Extract the [X, Y] coordinate from the center of the cell holding the provided text.  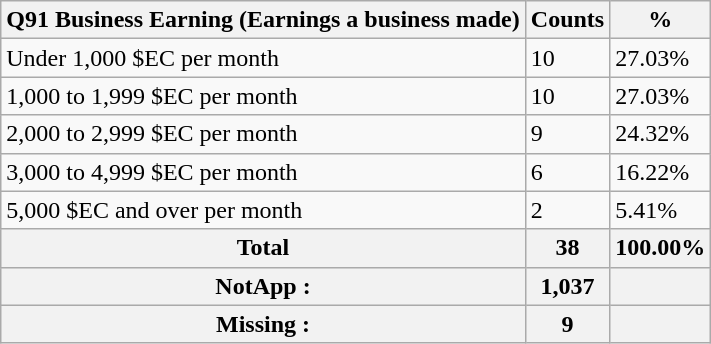
% [660, 20]
3,000 to 4,999 $EC per month [264, 172]
38 [567, 248]
24.32% [660, 134]
NotApp : [264, 286]
Counts [567, 20]
2,000 to 2,999 $EC per month [264, 134]
1,000 to 1,999 $EC per month [264, 96]
Under 1,000 $EC per month [264, 58]
16.22% [660, 172]
100.00% [660, 248]
6 [567, 172]
5.41% [660, 210]
5,000 $EC and over per month [264, 210]
Total [264, 248]
Missing : [264, 324]
1,037 [567, 286]
Q91 Business Earning (Earnings a business made) [264, 20]
2 [567, 210]
